Identify which cell holds the provided text, then report its [X, Y] central coordinate. 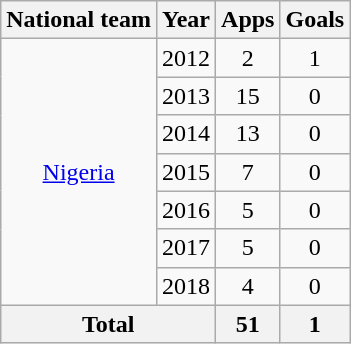
2018 [186, 286]
Apps [248, 20]
2016 [186, 210]
Total [108, 324]
2017 [186, 248]
2013 [186, 96]
Goals [315, 20]
7 [248, 172]
Year [186, 20]
2012 [186, 58]
2014 [186, 134]
2 [248, 58]
2015 [186, 172]
National team [79, 20]
13 [248, 134]
51 [248, 324]
15 [248, 96]
4 [248, 286]
Nigeria [79, 172]
